From the cell containing the given text, extract its center point as (X, Y) coordinate. 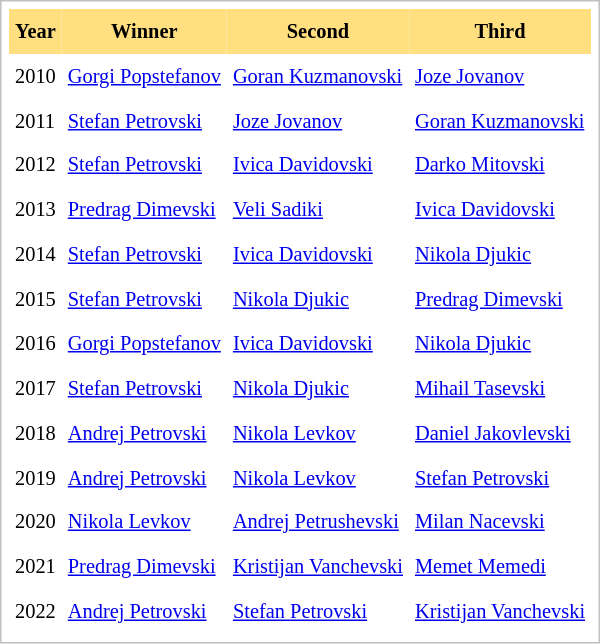
2015 (36, 300)
2022 (36, 612)
2011 (36, 120)
2010 (36, 76)
Memet Memedi (500, 566)
Veli Sadiki (318, 210)
2018 (36, 434)
Milan Nacevski (500, 522)
Third (500, 32)
Daniel Jakovlevski (500, 434)
2012 (36, 166)
Winner (144, 32)
Second (318, 32)
2021 (36, 566)
2019 (36, 478)
2017 (36, 388)
2013 (36, 210)
Darko Mitovski (500, 166)
Year (36, 32)
2014 (36, 254)
Andrej Petrushevski (318, 522)
2020 (36, 522)
2016 (36, 344)
Mihail Tasevski (500, 388)
